Provide the [X, Y] coordinate of the cell's center where the given text is located.  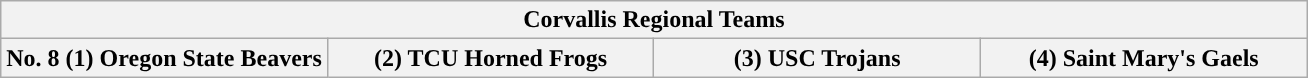
(3) USC Trojans [818, 58]
(2) TCU Horned Frogs [490, 58]
(4) Saint Mary's Gaels [1144, 58]
No. 8 (1) Oregon State Beavers [164, 58]
Corvallis Regional Teams [654, 20]
